Search for the cell housing the specified text and yield its [x, y] center coordinate. 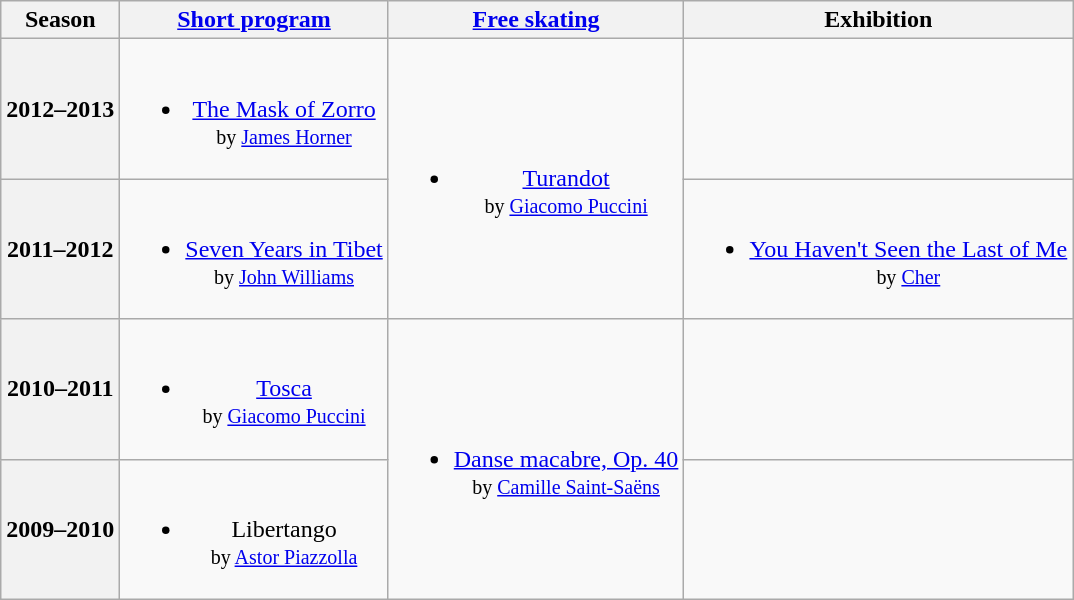
You Haven't Seen the Last of Me by Cher [878, 249]
Free skating [536, 20]
Danse macabre, Op. 40 by Camille Saint-Saëns [536, 459]
2012–2013 [60, 109]
2011–2012 [60, 249]
Short program [254, 20]
The Mask of Zorro by James Horner [254, 109]
2009–2010 [60, 529]
Libertango by Astor Piazzolla [254, 529]
Turandot by Giacomo Puccini [536, 179]
Tosca by Giacomo Puccini [254, 389]
Season [60, 20]
Exhibition [878, 20]
Seven Years in Tibet by John Williams [254, 249]
2010–2011 [60, 389]
